Output the [x, y] coordinate of the center of the cell containing the given text.  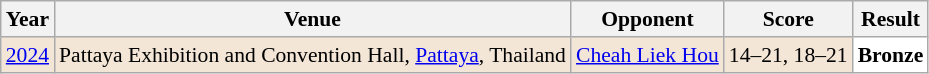
Opponent [648, 19]
Result [891, 19]
Year [28, 19]
Pattaya Exhibition and Convention Hall, Pattaya, Thailand [312, 55]
Bronze [891, 55]
Score [788, 19]
14–21, 18–21 [788, 55]
2024 [28, 55]
Cheah Liek Hou [648, 55]
Venue [312, 19]
